Capture the cell that displays the provided text and extract its (x, y) central coordinate. 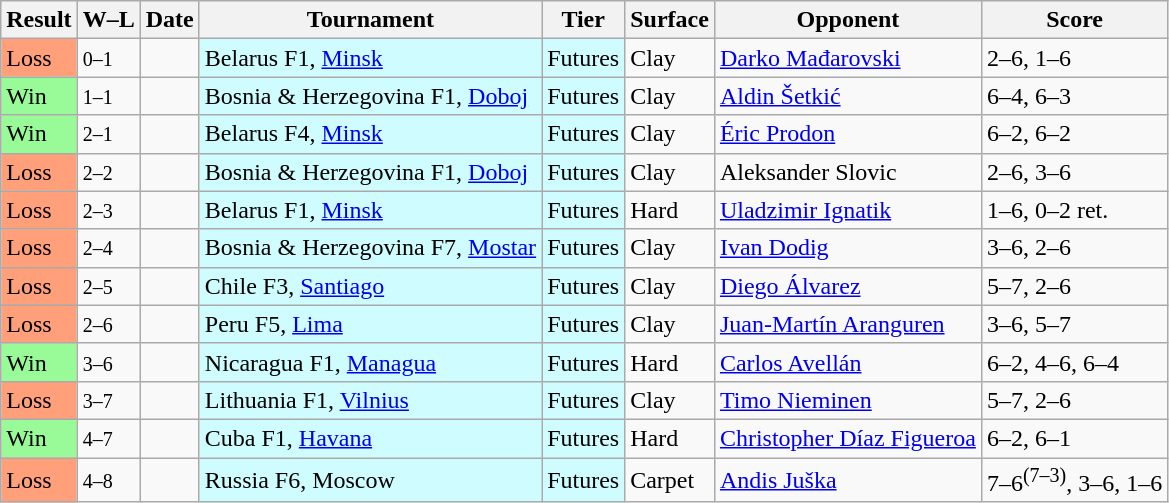
Tier (584, 20)
Lithuania F1, Vilnius (370, 400)
2–1 (108, 134)
2–5 (108, 286)
W–L (108, 20)
Éric Prodon (848, 134)
Cuba F1, Havana (370, 438)
3–6, 5–7 (1074, 324)
Carpet (670, 480)
7–6(7–3), 3–6, 1–6 (1074, 480)
Result (39, 20)
Andis Juška (848, 480)
6–2, 6–2 (1074, 134)
3–7 (108, 400)
0–1 (108, 58)
Russia F6, Moscow (370, 480)
6–2, 4–6, 6–4 (1074, 362)
4–7 (108, 438)
2–6, 1–6 (1074, 58)
6–4, 6–3 (1074, 96)
2–3 (108, 210)
Tournament (370, 20)
Opponent (848, 20)
Diego Álvarez (848, 286)
Nicaragua F1, Managua (370, 362)
Juan-Martín Aranguren (848, 324)
Date (170, 20)
1–1 (108, 96)
Timo Nieminen (848, 400)
Peru F5, Lima (370, 324)
3–6 (108, 362)
Carlos Avellán (848, 362)
Ivan Dodig (848, 248)
Darko Mađarovski (848, 58)
Chile F3, Santiago (370, 286)
2–2 (108, 172)
6–2, 6–1 (1074, 438)
4–8 (108, 480)
1–6, 0–2 ret. (1074, 210)
Uladzimir Ignatik (848, 210)
2–6, 3–6 (1074, 172)
Christopher Díaz Figueroa (848, 438)
2–6 (108, 324)
Surface (670, 20)
Belarus F4, Minsk (370, 134)
Bosnia & Herzegovina F7, Mostar (370, 248)
Aldin Šetkić (848, 96)
Score (1074, 20)
3–6, 2–6 (1074, 248)
Aleksander Slovic (848, 172)
2–4 (108, 248)
